Capture the cell that displays the provided text and extract its (X, Y) central coordinate. 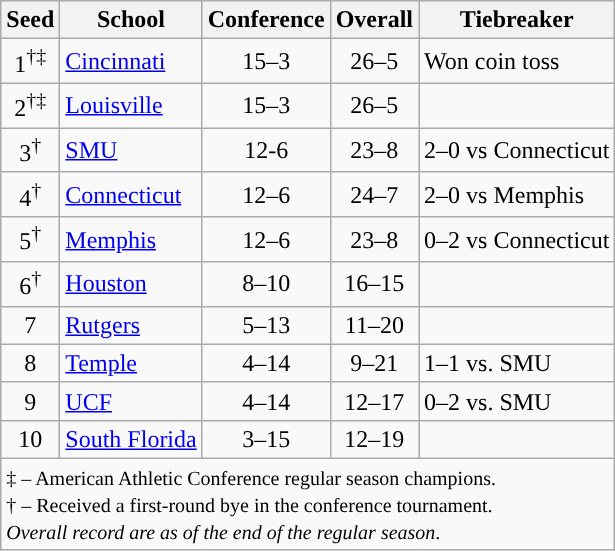
Temple (131, 363)
School (131, 20)
11–20 (374, 325)
Louisville (131, 106)
Rutgers (131, 325)
4† (30, 194)
10 (30, 439)
2†‡ (30, 106)
5† (30, 240)
12–17 (374, 401)
Conference (266, 20)
Memphis (131, 240)
Seed (30, 20)
Tiebreaker (517, 20)
South Florida (131, 439)
2–0 vs Connecticut (517, 150)
9 (30, 401)
8 (30, 363)
0–2 vs Connecticut (517, 240)
9–21 (374, 363)
16–15 (374, 284)
SMU (131, 150)
1†‡ (30, 62)
5–13 (266, 325)
Houston (131, 284)
8–10 (266, 284)
1–1 vs. SMU (517, 363)
12–19 (374, 439)
UCF (131, 401)
0–2 vs. SMU (517, 401)
24–7 (374, 194)
Connecticut (131, 194)
3–15 (266, 439)
2–0 vs Memphis (517, 194)
12-6 (266, 150)
3† (30, 150)
Cincinnati (131, 62)
Won coin toss (517, 62)
6† (30, 284)
Overall (374, 20)
7 (30, 325)
